Identify which cell holds the provided text, then report its [x, y] central coordinate. 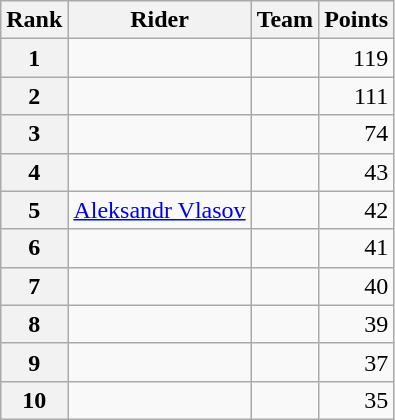
42 [356, 210]
5 [34, 210]
41 [356, 248]
37 [356, 362]
119 [356, 58]
10 [34, 400]
7 [34, 286]
Rider [160, 20]
9 [34, 362]
40 [356, 286]
4 [34, 172]
111 [356, 96]
Aleksandr Vlasov [160, 210]
8 [34, 324]
39 [356, 324]
Points [356, 20]
Rank [34, 20]
Team [285, 20]
35 [356, 400]
3 [34, 134]
43 [356, 172]
1 [34, 58]
74 [356, 134]
2 [34, 96]
6 [34, 248]
